Scan for the cell matching the given text and deliver its [x, y] coordinate at center. 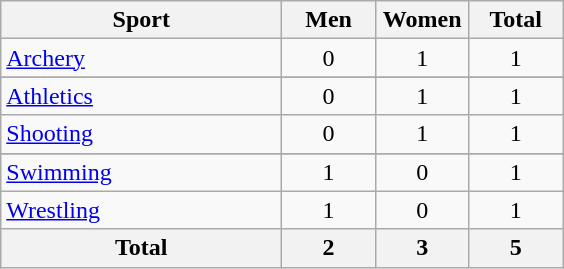
Wrestling [142, 210]
3 [422, 248]
Swimming [142, 172]
5 [516, 248]
Athletics [142, 96]
Shooting [142, 134]
2 [329, 248]
Archery [142, 58]
Sport [142, 20]
Men [329, 20]
Women [422, 20]
